Determine the (X, Y) coordinate at the center of the cell enclosing the given text.  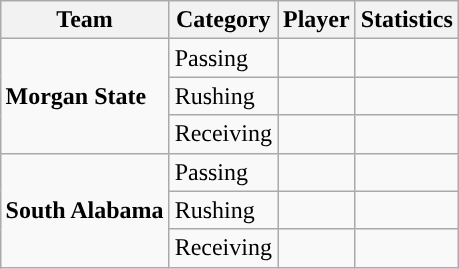
Team (84, 20)
South Alabama (84, 210)
Statistics (406, 20)
Player (317, 20)
Morgan State (84, 96)
Category (223, 20)
